Detect which cell encompasses the target text, then output its (x, y) center coordinate. 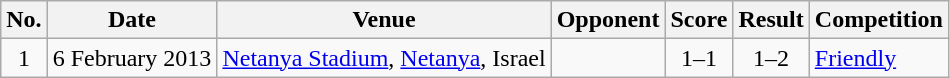
No. (24, 20)
Score (699, 20)
Result (771, 20)
1–2 (771, 58)
Opponent (608, 20)
Date (132, 20)
Competition (878, 20)
1 (24, 58)
Friendly (878, 58)
Netanya Stadium, Netanya, Israel (384, 58)
1–1 (699, 58)
Venue (384, 20)
6 February 2013 (132, 58)
